Find where the given text appears and provide that cell's center as [X, Y] coordinate. 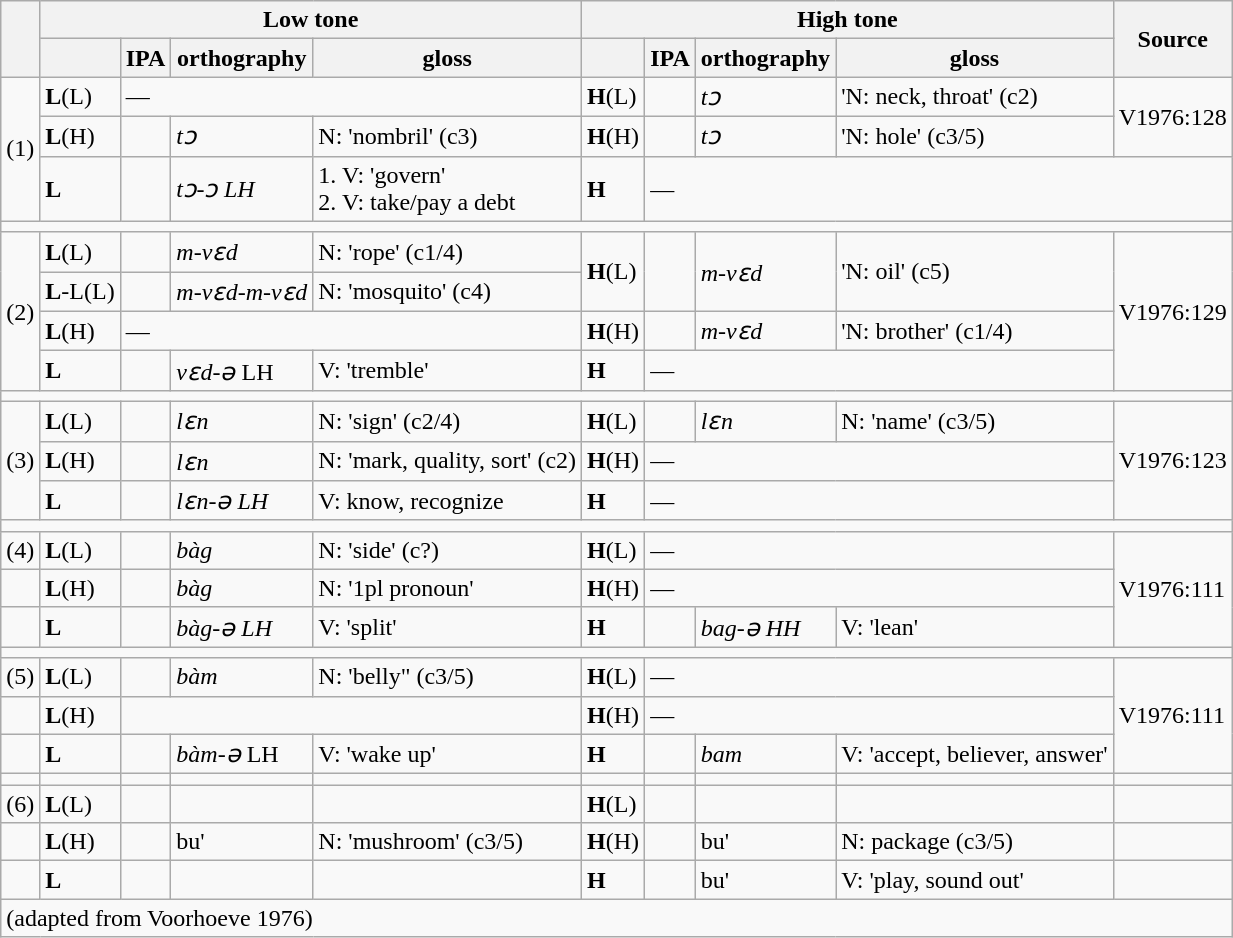
N: package (c3/5) [975, 842]
V: 'accept, believer, answer' [975, 754]
V1976:123 [1172, 460]
V: 'lean' [975, 627]
Source [1172, 39]
V: 'split' [448, 627]
V: 'play, sound out' [975, 880]
bàg-ə LH [242, 627]
'N: oil' (c5) [975, 272]
(1) [20, 149]
N: 'mosquito' (c4) [448, 292]
High tone [848, 20]
V: 'tremble' [448, 371]
lɛn-ə LH [242, 501]
'N: neck, throat' (c2) [975, 97]
Low tone [311, 20]
L-L(L) [80, 292]
(5) [20, 677]
V1976:129 [1172, 311]
N: 'mushroom' (c3/5) [448, 842]
bàm-ə LH [242, 754]
m-vɛd-m-vɛd [242, 292]
N: 'side' (c?) [448, 550]
(3) [20, 460]
N: 'mark, quality, sort' (c2) [448, 461]
1. V: 'govern'2. V: take/pay a debt [448, 188]
N: 'sign' (c2/4) [448, 421]
N: 'name' (c3/5) [975, 421]
(2) [20, 311]
(6) [20, 804]
'N: hole' (c3/5) [975, 136]
bàm [242, 677]
N: 'rope' (c1/4) [448, 252]
V: 'wake up' [448, 754]
'N: brother' (c1/4) [975, 331]
N: 'nombril' (c3) [448, 136]
vɛd-ə LH [242, 371]
N: '1pl pronoun' [448, 588]
(adapted from Voorhoeve 1976) [616, 918]
V1976:128 [1172, 116]
V: know, recognize [448, 501]
(4) [20, 550]
tɔ-ɔ LH [242, 188]
N: 'belly" (c3/5) [448, 677]
bam [765, 754]
bag-ə HH [765, 627]
